For the text-containing cell, return its midpoint in (X, Y) coordinate format. 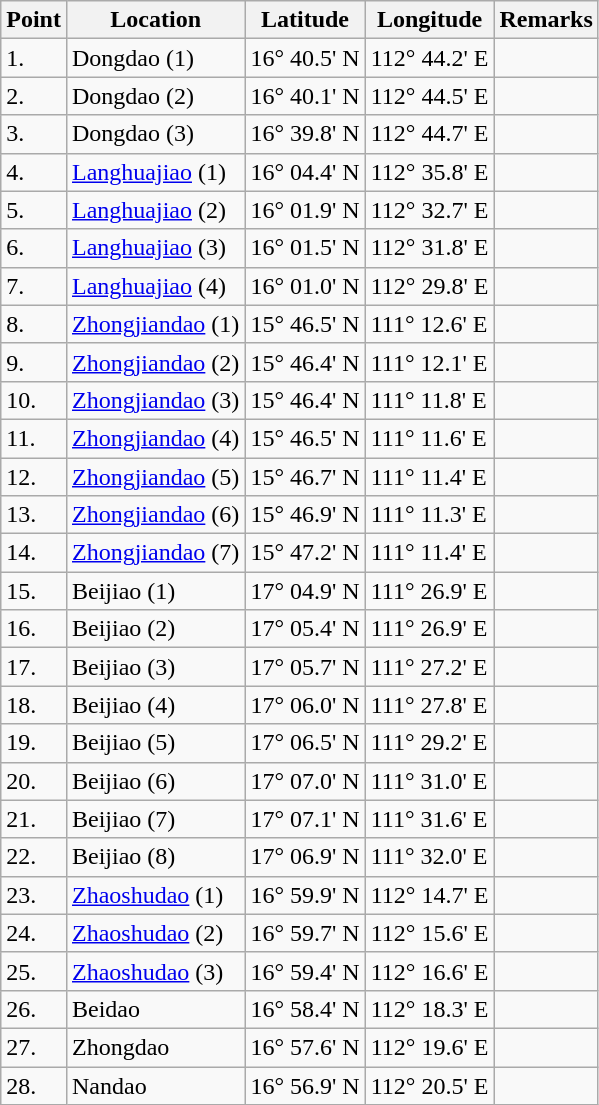
Zhongjiandao (3) (155, 400)
111° 12.1' E (430, 362)
Beijiao (8) (155, 857)
Latitude (305, 20)
Beijiao (6) (155, 781)
Zhongjiandao (6) (155, 515)
Zhongjiandao (5) (155, 477)
Zhongdao (155, 1047)
Langhuajiao (1) (155, 172)
111° 31.0' E (430, 781)
112° 14.7' E (430, 895)
1. (34, 58)
19. (34, 743)
16° 01.0' N (305, 286)
111° 11.8' E (430, 400)
111° 32.0' E (430, 857)
Remarks (546, 20)
111° 27.8' E (430, 705)
112° 16.6' E (430, 971)
17° 06.0' N (305, 705)
112° 20.5' E (430, 1085)
21. (34, 819)
Beijiao (7) (155, 819)
17° 07.0' N (305, 781)
24. (34, 933)
5. (34, 210)
Beijiao (4) (155, 705)
Zhongjiandao (2) (155, 362)
15° 46.9' N (305, 515)
16° 40.5' N (305, 58)
16° 40.1' N (305, 96)
111° 31.6' E (430, 819)
Beijiao (3) (155, 667)
112° 18.3' E (430, 1009)
112° 44.2' E (430, 58)
112° 35.8' E (430, 172)
111° 29.2' E (430, 743)
Zhongjiandao (1) (155, 324)
112° 29.8' E (430, 286)
22. (34, 857)
Location (155, 20)
Beijiao (2) (155, 629)
17° 07.1' N (305, 819)
Zhongjiandao (4) (155, 438)
20. (34, 781)
16° 01.5' N (305, 248)
16° 59.9' N (305, 895)
9. (34, 362)
14. (34, 553)
Point (34, 20)
111° 27.2' E (430, 667)
16° 57.6' N (305, 1047)
16° 39.8' N (305, 134)
6. (34, 248)
Beidao (155, 1009)
4. (34, 172)
112° 32.7' E (430, 210)
17° 05.7' N (305, 667)
Beijiao (5) (155, 743)
15° 46.7' N (305, 477)
18. (34, 705)
Zhaoshudao (2) (155, 933)
Beijiao (1) (155, 591)
11. (34, 438)
Langhuajiao (4) (155, 286)
Longitude (430, 20)
2. (34, 96)
8. (34, 324)
Dongdao (3) (155, 134)
Nandao (155, 1085)
17° 06.9' N (305, 857)
Dongdao (1) (155, 58)
111° 11.6' E (430, 438)
Langhuajiao (3) (155, 248)
16° 58.4' N (305, 1009)
112° 31.8' E (430, 248)
15. (34, 591)
17° 04.9' N (305, 591)
16. (34, 629)
112° 19.6' E (430, 1047)
15° 47.2' N (305, 553)
17° 06.5' N (305, 743)
27. (34, 1047)
16° 04.4' N (305, 172)
Langhuajiao (2) (155, 210)
16° 01.9' N (305, 210)
112° 15.6' E (430, 933)
17° 05.4' N (305, 629)
Dongdao (2) (155, 96)
16° 59.7' N (305, 933)
Zhongjiandao (7) (155, 553)
112° 44.7' E (430, 134)
28. (34, 1085)
16° 59.4' N (305, 971)
Zhaoshudao (1) (155, 895)
7. (34, 286)
Zhaoshudao (3) (155, 971)
10. (34, 400)
112° 44.5' E (430, 96)
13. (34, 515)
23. (34, 895)
25. (34, 971)
16° 56.9' N (305, 1085)
26. (34, 1009)
17. (34, 667)
111° 11.3' E (430, 515)
111° 12.6' E (430, 324)
3. (34, 134)
12. (34, 477)
